Capture the cell that displays the provided text and extract its [x, y] central coordinate. 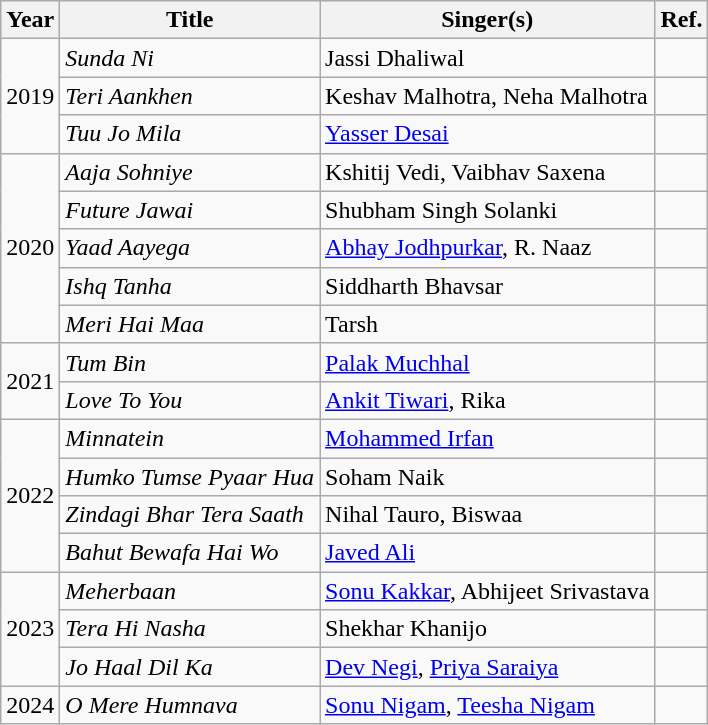
2024 [30, 705]
Keshav Malhotra, Neha Malhotra [488, 96]
O Mere Humnava [190, 705]
Javed Ali [488, 553]
Future Jawai [190, 210]
2021 [30, 381]
Jo Haal Dil Ka [190, 667]
Minnatein [190, 438]
Yaad Aayega [190, 248]
Shubham Singh Solanki [488, 210]
2022 [30, 495]
Sonu Nigam, Teesha Nigam [488, 705]
Meherbaan [190, 591]
2023 [30, 629]
Dev Negi, Priya Saraiya [488, 667]
Meri Hai Maa [190, 324]
Ishq Tanha [190, 286]
Mohammed Irfan [488, 438]
Singer(s) [488, 20]
2020 [30, 248]
Ankit Tiwari, Rika [488, 400]
Title [190, 20]
Sonu Kakkar, Abhijeet Srivastava [488, 591]
Jassi Dhaliwal [488, 58]
Year [30, 20]
Kshitij Vedi, Vaibhav Saxena [488, 172]
Soham Naik [488, 477]
Sunda Ni [190, 58]
2019 [30, 96]
Tera Hi Nasha [190, 629]
Love To You [190, 400]
Shekhar Khanijo [488, 629]
Teri Aankhen [190, 96]
Siddharth Bhavsar [488, 286]
Ref. [682, 20]
Zindagi Bhar Tera Saath [190, 515]
Yasser Desai [488, 134]
Palak Muchhal [488, 362]
Tuu Jo Mila [190, 134]
Nihal Tauro, Biswaa [488, 515]
Bahut Bewafa Hai Wo [190, 553]
Abhay Jodhpurkar, R. Naaz [488, 248]
Tum Bin [190, 362]
Tarsh [488, 324]
Humko Tumse Pyaar Hua [190, 477]
Aaja Sohniye [190, 172]
